Identify which cell holds the provided text, then report its (x, y) central coordinate. 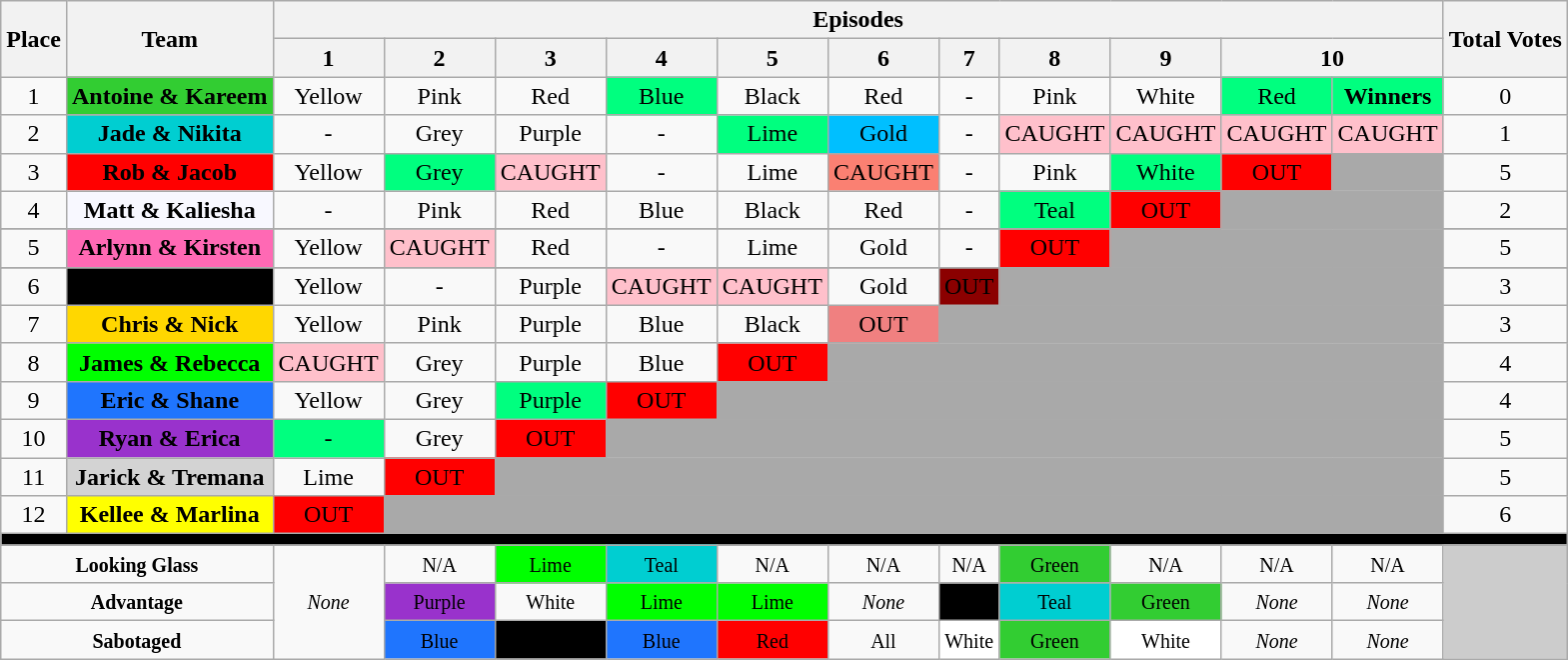
Looking Glass (137, 564)
Antoine & Kareem (170, 96)
Sabrina & Noelle (170, 286)
James & Rebecca (170, 362)
Jarick & Tremana (170, 477)
Team (170, 39)
Jade & Nikita (170, 134)
Arlynn & Kirsten (170, 248)
Kellee & Marlina (170, 515)
Chris & Nick (170, 324)
11 (34, 477)
Total Votes (1505, 39)
Place (34, 39)
12 (34, 515)
Ryan & Erica (170, 438)
All (883, 640)
Winners (1387, 96)
Sabotaged (137, 640)
Advantage (137, 602)
Eric & Shane (170, 400)
0 (1505, 96)
Rob & Jacob (170, 172)
Matt & Kaliesha (170, 210)
Episodes (857, 20)
